Output the [X, Y] coordinate of the center of the cell containing the given text.  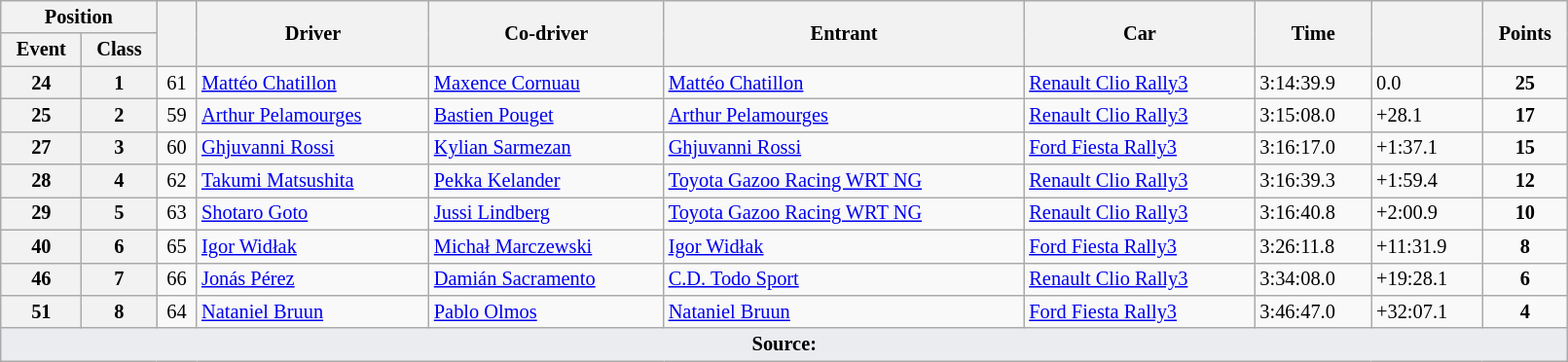
65 [177, 246]
Jonás Pérez [313, 279]
24 [41, 83]
17 [1525, 115]
Michał Marczewski [547, 246]
Points [1525, 33]
+32:07.1 [1427, 311]
+11:31.9 [1427, 246]
Jussi Lindberg [547, 213]
61 [177, 83]
Entrant [845, 33]
Position [79, 17]
3:34:08.0 [1313, 279]
59 [177, 115]
3:16:17.0 [1313, 148]
3:14:39.9 [1313, 83]
Class [119, 50]
5 [119, 213]
Event [41, 50]
46 [41, 279]
3:26:11.8 [1313, 246]
Driver [313, 33]
51 [41, 311]
Takumi Matsushita [313, 181]
3:46:47.0 [1313, 311]
+1:59.4 [1427, 181]
Car [1139, 33]
63 [177, 213]
+28.1 [1427, 115]
1 [119, 83]
12 [1525, 181]
0.0 [1427, 83]
3:15:08.0 [1313, 115]
10 [1525, 213]
3 [119, 148]
Co-driver [547, 33]
Shotaro Goto [313, 213]
Pekka Kelander [547, 181]
7 [119, 279]
+1:37.1 [1427, 148]
2 [119, 115]
Kylian Sarmezan [547, 148]
+2:00.9 [1427, 213]
29 [41, 213]
15 [1525, 148]
62 [177, 181]
Source: [784, 344]
64 [177, 311]
Bastien Pouget [547, 115]
60 [177, 148]
27 [41, 148]
Maxence Cornuau [547, 83]
Damián Sacramento [547, 279]
Time [1313, 33]
40 [41, 246]
C.D. Todo Sport [845, 279]
28 [41, 181]
3:16:40.8 [1313, 213]
3:16:39.3 [1313, 181]
+19:28.1 [1427, 279]
Pablo Olmos [547, 311]
66 [177, 279]
